Capture the cell that displays the provided text and extract its (x, y) central coordinate. 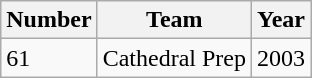
61 (49, 58)
Team (174, 20)
2003 (282, 58)
Number (49, 20)
Year (282, 20)
Cathedral Prep (174, 58)
